Return the [x, y] coordinate for the center point of the cell that contains the specified text.  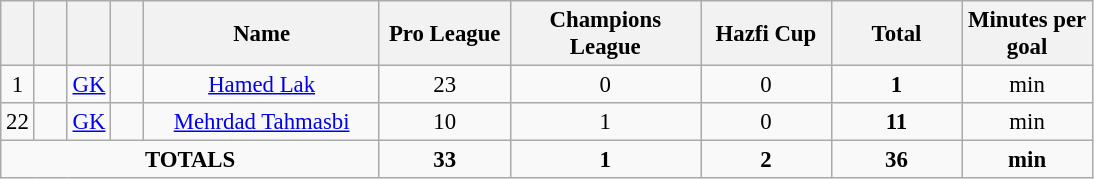
10 [444, 122]
11 [896, 122]
TOTALS [190, 160]
Hamed Lak [262, 85]
Hazfi Cup [766, 34]
Champions League [606, 34]
Mehrdad Tahmasbi [262, 122]
Total [896, 34]
33 [444, 160]
22 [18, 122]
2 [766, 160]
Minutes per goal [1028, 34]
36 [896, 160]
23 [444, 85]
Name [262, 34]
Pro League [444, 34]
